Determine the [x, y] coordinate at the center of the cell enclosing the given text.  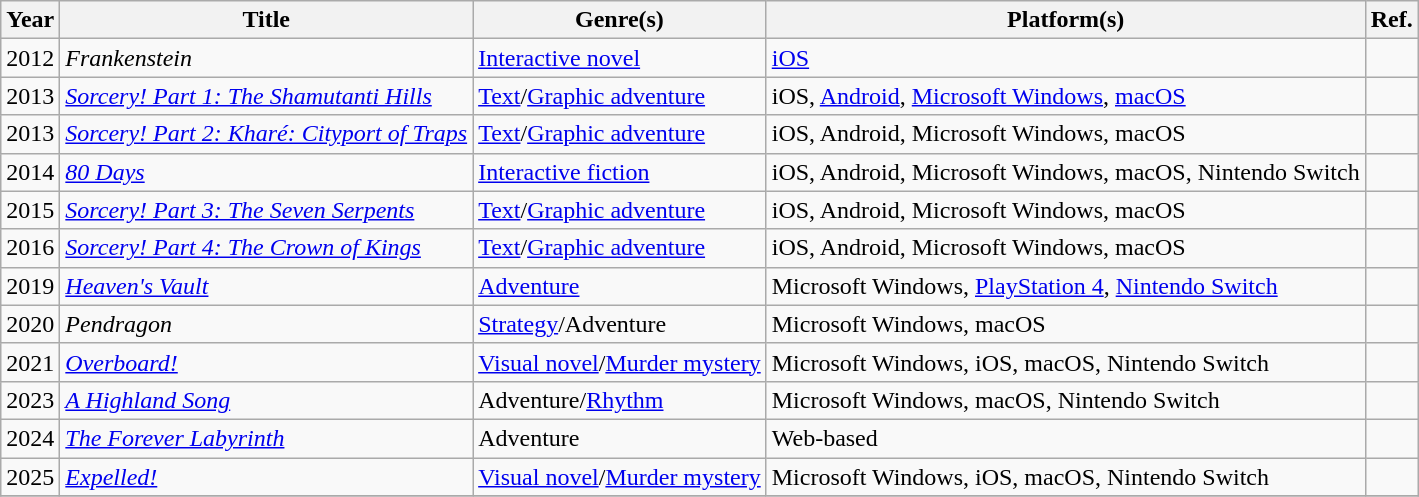
Ref. [1392, 20]
Sorcery! Part 1: The Shamutanti Hills [266, 96]
Year [30, 20]
80 Days [266, 172]
2023 [30, 400]
Adventure/Rhythm [620, 400]
2025 [30, 477]
Web-based [1066, 438]
2021 [30, 362]
Sorcery! Part 4: The Crown of Kings [266, 248]
Frankenstein [266, 58]
A Highland Song [266, 400]
Interactive fiction [620, 172]
Microsoft Windows, PlayStation 4, Nintendo Switch [1066, 286]
2015 [30, 210]
Title [266, 20]
Sorcery! Part 2: Kharé: Cityport of Traps [266, 134]
Sorcery! Part 3: The Seven Serpents [266, 210]
2016 [30, 248]
2012 [30, 58]
Microsoft Windows, macOS, Nintendo Switch [1066, 400]
The Forever Labyrinth [266, 438]
Pendragon [266, 324]
iOS [1066, 58]
Overboard! [266, 362]
Expelled! [266, 477]
2020 [30, 324]
iOS, Android, Microsoft Windows, macOS, Nintendo Switch [1066, 172]
Interactive novel [620, 58]
Microsoft Windows, macOS [1066, 324]
Strategy/Adventure [620, 324]
Heaven's Vault [266, 286]
2024 [30, 438]
Platform(s) [1066, 20]
Genre(s) [620, 20]
2019 [30, 286]
2014 [30, 172]
